Locate the cell with the specified text and output its (X, Y) center coordinate. 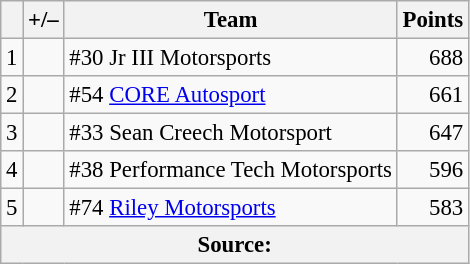
Source: (235, 245)
647 (432, 133)
#74 Riley Motorsports (230, 208)
596 (432, 170)
5 (12, 208)
#38 Performance Tech Motorsports (230, 170)
4 (12, 170)
661 (432, 95)
3 (12, 133)
+/– (44, 20)
688 (432, 58)
#30 Jr III Motorsports (230, 58)
583 (432, 208)
Team (230, 20)
2 (12, 95)
1 (12, 58)
#33 Sean Creech Motorsport (230, 133)
#54 CORE Autosport (230, 95)
Points (432, 20)
